Return the [x, y] coordinate for the center point of the cell that contains the specified text.  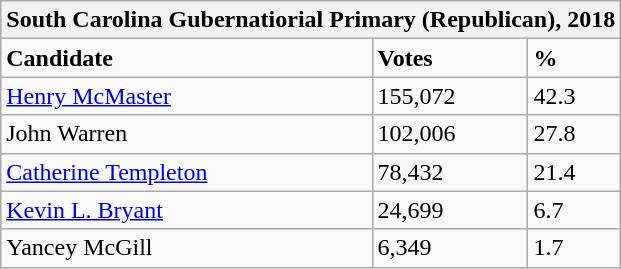
Votes [450, 58]
27.8 [574, 134]
% [574, 58]
102,006 [450, 134]
Henry McMaster [186, 96]
6,349 [450, 248]
Catherine Templeton [186, 172]
21.4 [574, 172]
24,699 [450, 210]
Kevin L. Bryant [186, 210]
78,432 [450, 172]
Yancey McGill [186, 248]
155,072 [450, 96]
John Warren [186, 134]
1.7 [574, 248]
42.3 [574, 96]
6.7 [574, 210]
Candidate [186, 58]
South Carolina Gubernatiorial Primary (Republican), 2018 [311, 20]
